Search for the cell housing the specified text and yield its (x, y) center coordinate. 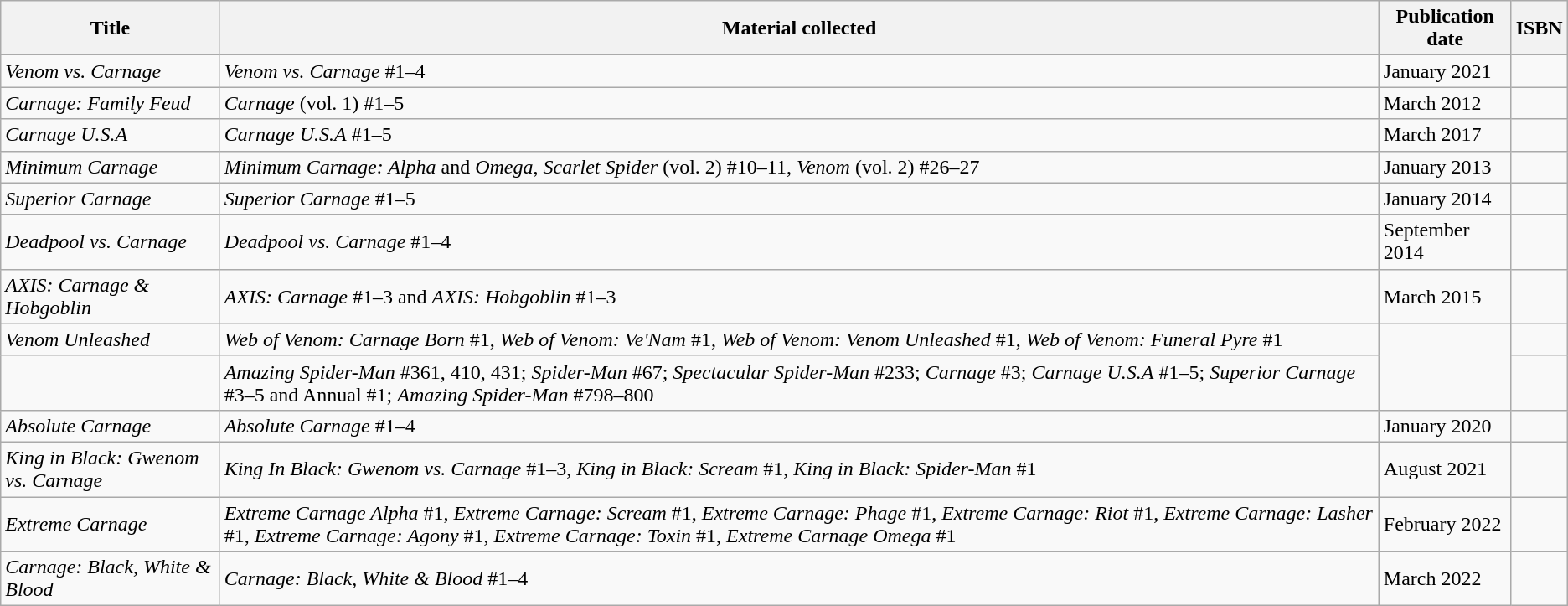
August 2021 (1445, 469)
King in Black: Gwenom vs. Carnage (111, 469)
Minimum Carnage: Alpha and Omega, Scarlet Spider (vol. 2) #10–11, Venom (vol. 2) #26–27 (799, 167)
Venom vs. Carnage (111, 71)
Deadpool vs. Carnage #1–4 (799, 241)
March 2022 (1445, 578)
AXIS: Carnage #1–3 and AXIS: Hobgoblin #1–3 (799, 297)
March 2017 (1445, 135)
Venom Unleashed (111, 339)
AXIS: Carnage & Hobgoblin (111, 297)
Web of Venom: Carnage Born #1, Web of Venom: Ve'Nam #1, Web of Venom: Venom Unleashed #1, Web of Venom: Funeral Pyre #1 (799, 339)
Deadpool vs. Carnage (111, 241)
Publication date (1445, 28)
Superior Carnage #1–5 (799, 199)
King In Black: Gwenom vs. Carnage #1–3, King in Black: Scream #1, King in Black: Spider-Man #1 (799, 469)
Venom vs. Carnage #1–4 (799, 71)
Carnage U.S.A (111, 135)
January 2014 (1445, 199)
Extreme Carnage (111, 523)
Carnage: Black, White & Blood (111, 578)
Material collected (799, 28)
ISBN (1540, 28)
Title (111, 28)
Minimum Carnage (111, 167)
February 2022 (1445, 523)
Carnage U.S.A #1–5 (799, 135)
Absolute Carnage #1–4 (799, 426)
March 2012 (1445, 103)
January 2021 (1445, 71)
Carnage (vol. 1) #1–5 (799, 103)
January 2020 (1445, 426)
March 2015 (1445, 297)
Absolute Carnage (111, 426)
Superior Carnage (111, 199)
Carnage: Family Feud (111, 103)
Carnage: Black, White & Blood #1–4 (799, 578)
September 2014 (1445, 241)
January 2013 (1445, 167)
